Pinpoint the cell where the given text exists, returning its (x, y) midpoint coordinate. 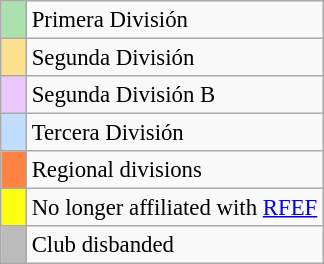
Segunda División (174, 58)
Primera División (174, 20)
Regional divisions (174, 170)
Club disbanded (174, 245)
No longer affiliated with RFEF (174, 208)
Segunda División B (174, 95)
Tercera División (174, 133)
